Pinpoint the cell where the given text exists, returning its (X, Y) midpoint coordinate. 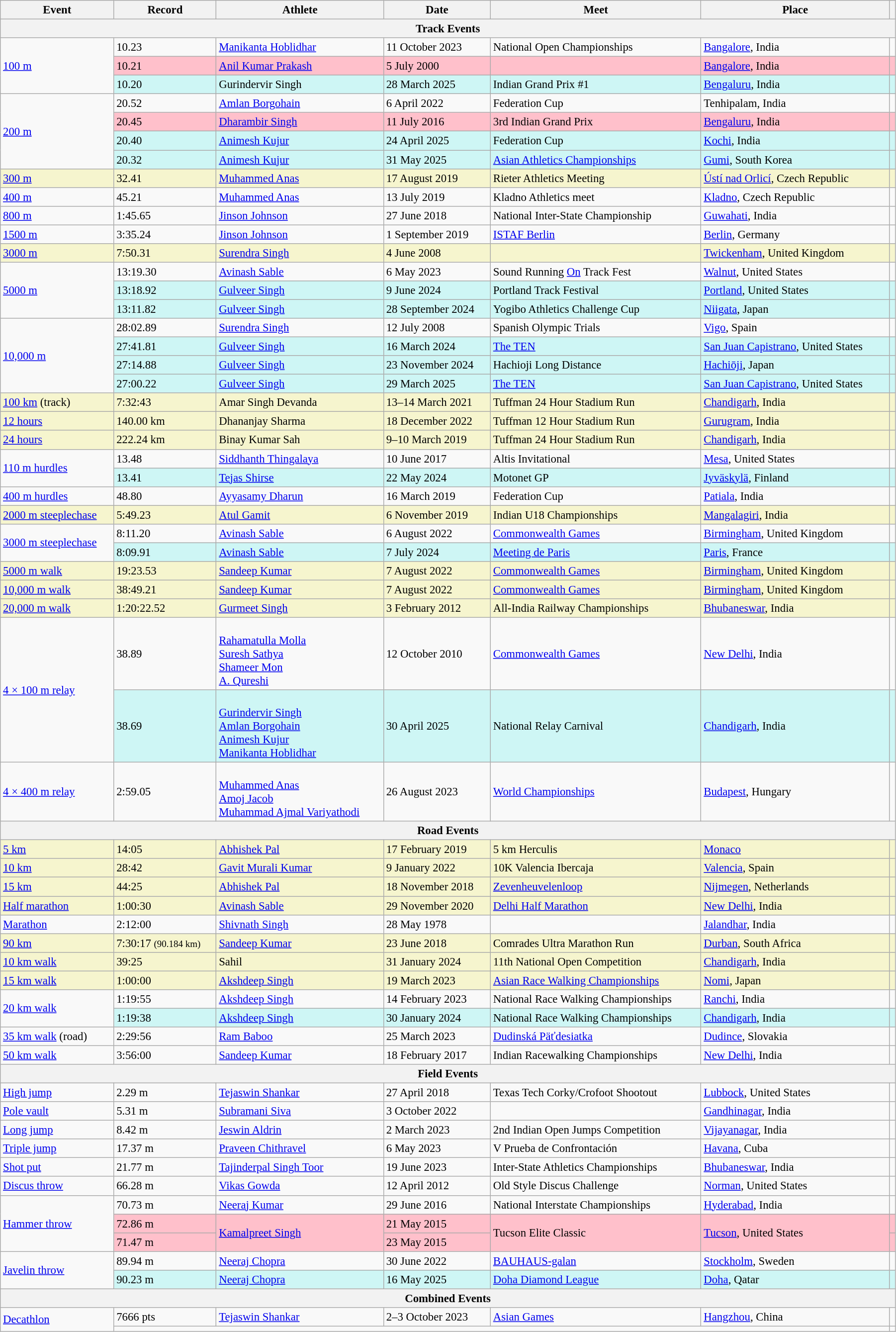
Ram Baboo (300, 1037)
High jump (57, 1093)
28:42 (165, 868)
44:25 (165, 887)
24 April 2025 (437, 141)
72.86 m (165, 1224)
31 January 2024 (437, 961)
Gavit Murali Kumar (300, 868)
39:25 (165, 961)
13.41 (165, 477)
9 June 2024 (437, 290)
Gandhinagar, India (795, 1111)
Dhananjay Sharma (300, 421)
Long jump (57, 1130)
20 km walk (57, 1009)
Hammer throw (57, 1224)
4 × 400 m relay (57, 792)
3 February 2012 (437, 608)
Tuffman 12 Hour Stadium Run (596, 421)
18 February 2017 (437, 1055)
10.20 (165, 85)
28:02.89 (165, 328)
Subramani Siva (300, 1111)
10.23 (165, 47)
13:18.92 (165, 290)
9 January 2022 (437, 868)
71.47 m (165, 1242)
7:32:43 (165, 402)
Berlin, Germany (795, 234)
Rieter Athletics Meeting (596, 178)
Altis Invitational (596, 459)
13 July 2019 (437, 197)
15 km walk (57, 980)
28 May 1978 (437, 924)
38.89 (165, 654)
1:45.65 (165, 215)
29 March 2025 (437, 384)
ISTAF Berlin (596, 234)
Spanish Olympic Trials (596, 328)
3 October 2022 (437, 1111)
Combined Events (448, 1298)
Stockholm, Sweden (795, 1261)
Sahil (300, 961)
Gurindervir SinghAmlan BorgohainAnimesh KujurManikanta Hoblidhar (300, 726)
Siddhanth Thingalaya (300, 459)
90.23 m (165, 1280)
Tajinderpal Singh Toor (300, 1167)
27:14.88 (165, 365)
Ayyasamy Dharun (300, 496)
8:09.91 (165, 552)
Budapest, Hungary (795, 792)
3000 m (57, 253)
17 August 2019 (437, 178)
90 km (57, 943)
3:35.24 (165, 234)
20.40 (165, 141)
Motonet GP (596, 477)
Binay Kumar Sah (300, 440)
4 June 2008 (437, 253)
Hachiōji, Japan (795, 365)
16 May 2025 (437, 1280)
31 May 2025 (437, 160)
Portland, United States (795, 290)
1:19:38 (165, 1018)
24 hours (57, 440)
8:11.20 (165, 534)
Gurmeet Singh (300, 608)
All-India Railway Championships (596, 608)
14:05 (165, 850)
Marathon (57, 924)
Amlan Borgohain (300, 103)
Date (437, 10)
100 km (track) (57, 402)
140.00 km (165, 421)
1 September 2019 (437, 234)
23 June 2018 (437, 943)
Place (795, 10)
Track Events (448, 29)
Gurindervir Singh (300, 85)
30 April 2025 (437, 726)
1:20:22.52 (165, 608)
Atul Gamit (300, 515)
Athlete (300, 10)
35 km walk (road) (57, 1037)
Vigo, Spain (795, 328)
Asian Games (596, 1317)
3rd Indian Grand Prix (596, 122)
Gurugram, India (795, 421)
13.48 (165, 459)
17 February 2019 (437, 850)
Indian Grand Prix #1 (596, 85)
19 March 2023 (437, 980)
Amar Singh Devanda (300, 402)
7:30:17 (90.184 km) (165, 943)
25 March 2023 (437, 1037)
9–10 March 2019 (437, 440)
26 August 2023 (437, 792)
29 November 2020 (437, 906)
15 km (57, 887)
Neeraj Kumar (300, 1205)
11th National Open Competition (596, 961)
48.80 (165, 496)
66.28 m (165, 1186)
30 January 2024 (437, 1018)
20.52 (165, 103)
200 m (57, 131)
Twickenham, United Kingdom (795, 253)
Paris, France (795, 552)
89.94 m (165, 1261)
Nijmegen, Netherlands (795, 887)
20.32 (165, 160)
5 km Herculis (596, 850)
Dudince, Slovakia (795, 1037)
100 m (57, 66)
Decathlon (57, 1320)
22 May 2024 (437, 477)
Nomi, Japan (795, 980)
400 m hurdles (57, 496)
Valencia, Spain (795, 868)
7 July 2024 (437, 552)
2000 m steeplechase (57, 515)
Texas Tech Corky/Crofoot Shootout (596, 1093)
Patiala, India (795, 496)
5 July 2000 (437, 66)
Walnut, United States (795, 272)
800 m (57, 215)
Praveen Chithravel (300, 1148)
5000 m walk (57, 571)
Meet (596, 10)
5.31 m (165, 1111)
38:49.21 (165, 589)
2–3 October 2023 (437, 1317)
Jalandhar, India (795, 924)
14 February 2023 (437, 999)
27 June 2018 (437, 215)
10.21 (165, 66)
1500 m (57, 234)
Ranchi, India (795, 999)
2:12:00 (165, 924)
1:00:30 (165, 906)
Kamalpreet Singh (300, 1233)
Comrades Ultra Marathon Run (596, 943)
Inter-State Athletics Championships (596, 1167)
Gumi, South Korea (795, 160)
Jyväskylä, Finland (795, 477)
Shivnath Singh (300, 924)
Guwahati, India (795, 215)
27:41.81 (165, 347)
1:19:55 (165, 999)
10,000 m walk (57, 589)
3:56:00 (165, 1055)
Sound Running On Track Fest (596, 272)
19:23.53 (165, 571)
Shot put (57, 1167)
Pole vault (57, 1111)
Dudinská Päťdesiatka (596, 1037)
National Open Championships (596, 47)
10K Valencia Ibercaja (596, 868)
12 hours (57, 421)
Doha, Qatar (795, 1280)
5 km (57, 850)
7:50.31 (165, 253)
27 April 2018 (437, 1093)
70.73 m (165, 1205)
13:11.82 (165, 309)
3000 m steeplechase (57, 543)
222.24 km (165, 440)
12 April 2012 (437, 1186)
Tejas Shirse (300, 477)
V Prueba de Confrontación (596, 1148)
16 March 2024 (437, 347)
National Inter-State Championship (596, 215)
30 June 2022 (437, 1261)
Field Events (448, 1074)
Tenhipalam, India (795, 103)
23 May 2015 (437, 1242)
Indian U18 Championships (596, 515)
5000 m (57, 290)
Meeting de Paris (596, 552)
Asian Athletics Championships (596, 160)
21.77 m (165, 1167)
Hangzhou, China (795, 1317)
Record (165, 10)
11 October 2023 (437, 47)
11 July 2016 (437, 122)
20.45 (165, 122)
Jeswin Aldrin (300, 1130)
400 m (57, 197)
1:00:00 (165, 980)
2:29:56 (165, 1037)
Tucson, United States (795, 1233)
National Interstate Championships (596, 1205)
27:00.22 (165, 384)
12 July 2008 (437, 328)
Asian Race Walking Championships (596, 980)
Ústí nad Orlicí, Czech Republic (795, 178)
Old Style Discus Challenge (596, 1186)
Monaco (795, 850)
Muhammed AnasAmoj JacobMuhammad Ajmal Variyathodi (300, 792)
Dharambir Singh (300, 122)
Anil Kumar Prakash (300, 66)
Kladno, Czech Republic (795, 197)
Delhi Half Marathon (596, 906)
5:49.23 (165, 515)
Road Events (448, 831)
28 September 2024 (437, 309)
Triple jump (57, 1148)
Mesa, United States (795, 459)
Zevenheuvelenloop (596, 887)
10 km walk (57, 961)
10 June 2017 (437, 459)
18 November 2018 (437, 887)
Niigata, Japan (795, 309)
16 March 2019 (437, 496)
12 October 2010 (437, 654)
Indian Racewalking Championships (596, 1055)
50 km walk (57, 1055)
29 June 2016 (437, 1205)
6 November 2019 (437, 515)
Lubbock, United States (795, 1093)
Rahamatulla MollaSuresh SathyaShameer MonA. Qureshi (300, 654)
13:19.30 (165, 272)
6 April 2022 (437, 103)
Half marathon (57, 906)
BAUHAUS-galan (596, 1261)
8.42 m (165, 1130)
Vijayanagar, India (795, 1130)
Discus throw (57, 1186)
2.29 m (165, 1093)
18 December 2022 (437, 421)
Vikas Gowda (300, 1186)
110 m hurdles (57, 468)
20,000 m walk (57, 608)
Norman, United States (795, 1186)
21 May 2015 (437, 1224)
17.37 m (165, 1148)
4 × 100 m relay (57, 690)
10 km (57, 868)
38.69 (165, 726)
Event (57, 10)
Manikanta Hoblidhar (300, 47)
7666 pts (165, 1317)
2 March 2023 (437, 1130)
Mangalagiri, India (795, 515)
Javelin throw (57, 1270)
Tucson Elite Classic (596, 1233)
28 March 2025 (437, 85)
Portland Track Festival (596, 290)
6 August 2022 (437, 534)
10,000 m (57, 356)
45.21 (165, 197)
Durban, South Africa (795, 943)
Doha Diamond League (596, 1280)
National Relay Carnival (596, 726)
Hyderabad, India (795, 1205)
23 November 2024 (437, 365)
Hachioji Long Distance (596, 365)
2:59.05 (165, 792)
300 m (57, 178)
Havana, Cuba (795, 1148)
Kochi, India (795, 141)
2nd Indian Open Jumps Competition (596, 1130)
Yogibo Athletics Challenge Cup (596, 309)
32.41 (165, 178)
World Championships (596, 792)
13–14 March 2021 (437, 402)
19 June 2023 (437, 1167)
Kladno Athletics meet (596, 197)
